Locate the cell with the specified text and output its [x, y] center coordinate. 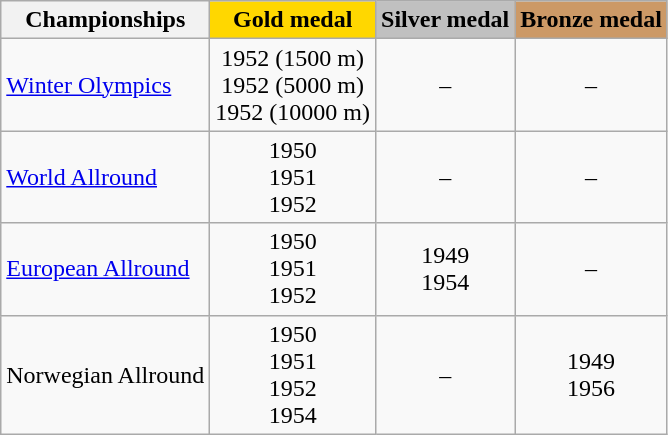
Bronze medal [592, 20]
World Allround [106, 177]
Gold medal [293, 20]
1949 1954 [446, 269]
Silver medal [446, 20]
European Allround [106, 269]
Championships [106, 20]
Norwegian Allround [106, 374]
Winter Olympics [106, 85]
1952 (1500 m) 1952 (5000 m) 1952 (10000 m) [293, 85]
1950 1951 1952 1954 [293, 374]
1949 1956 [592, 374]
